Provide the [X, Y] coordinate of the cell's center where the given text is located.  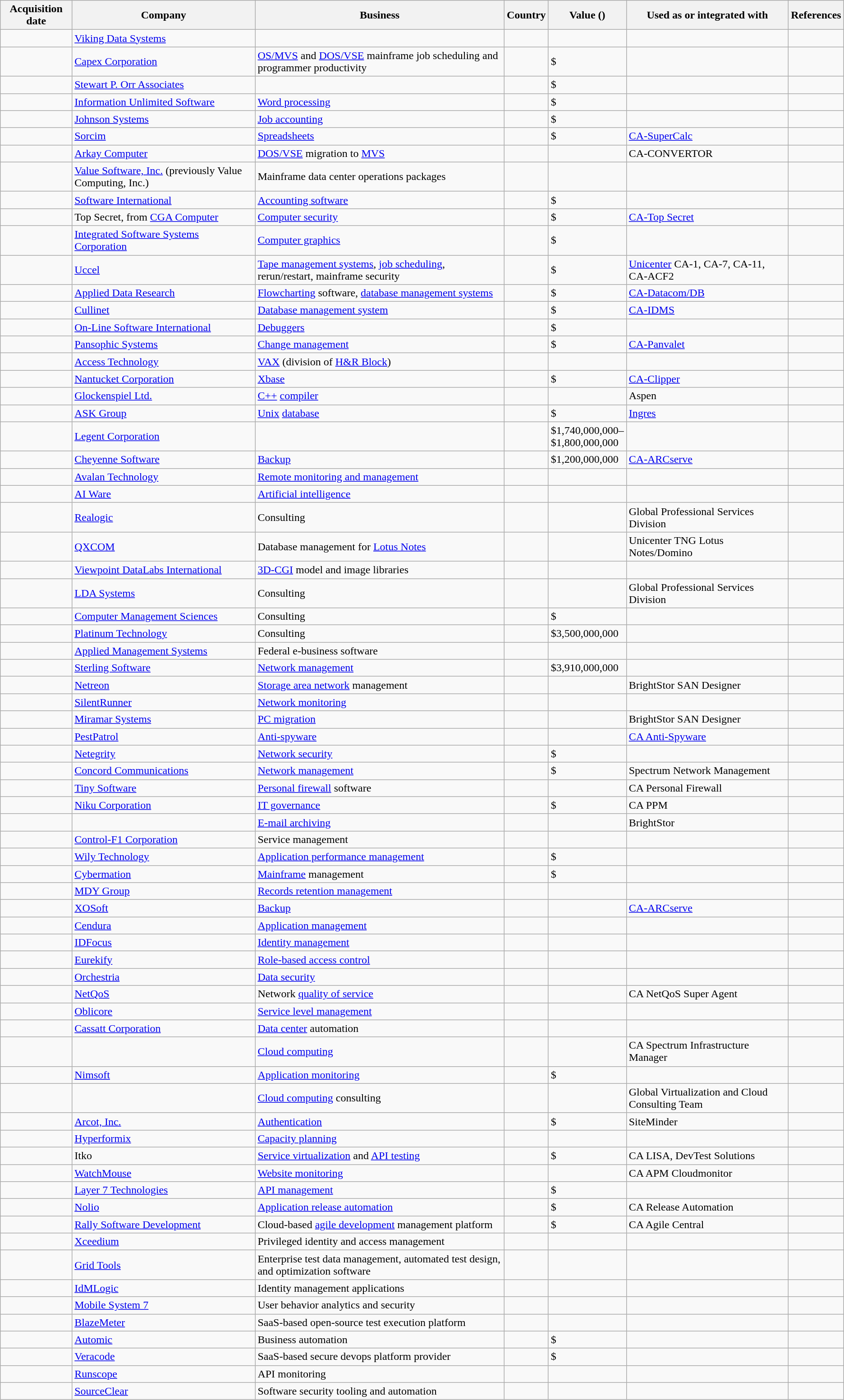
Legent Corporation [164, 437]
Hyperformix [164, 1138]
Business automation [380, 1340]
Rally Software Development [164, 1225]
On-Line Software International [164, 327]
CA-Datacom/DB [707, 293]
Cassatt Corporation [164, 1028]
Applied Management Systems [164, 651]
Capex Corporation [164, 61]
Miramar Systems [164, 719]
Used as or integrated with [707, 15]
Tiny Software [164, 788]
CA NetQoS Super Agent [707, 994]
NetQoS [164, 994]
Identity management applications [380, 1288]
Oblicore [164, 1011]
Unix database [380, 413]
Accounting software [380, 200]
VAX (division of H&R Block) [380, 362]
Spectrum Network Management [707, 771]
Network security [380, 754]
PestPatrol [164, 737]
Computer graphics [380, 240]
Enterprise test data management, automated test design, and optimization software [380, 1265]
Database management for Lotus Notes [380, 547]
CA Anti-Spyware [707, 737]
Network quality of service [380, 994]
Application monitoring [380, 1075]
Xbase [380, 379]
SaaS-based open-source test execution platform [380, 1322]
Glockenspiel Ltd. [164, 396]
Uccel [164, 270]
Sterling Software [164, 668]
Country [526, 15]
Cheyenne Software [164, 460]
E-mail archiving [380, 822]
Company [164, 15]
$1,200,000,000 [587, 460]
Arkay Computer [164, 153]
Top Secret, from CGA Computer [164, 217]
Platinum Technology [164, 634]
Niku Corporation [164, 805]
Job accounting [380, 119]
Xceedium [164, 1242]
SiteMinder [707, 1121]
CA APM Cloudmonitor [707, 1173]
QXCOM [164, 547]
Tape management systems, job scheduling, rerun/restart, mainframe security [380, 270]
Cendura [164, 926]
Automic [164, 1340]
Wily Technology [164, 857]
MDY Group [164, 891]
API management [380, 1190]
Remote monitoring and management [380, 477]
Ingres [707, 413]
Grid Tools [164, 1265]
SaaS-based secure devops platform provider [380, 1357]
Value Software, Inc. (previously Value Computing, Inc.) [164, 177]
Service level management [380, 1011]
Unicenter TNG Lotus Notes/Domino [707, 547]
Role-based access control [380, 960]
Computer security [380, 217]
Network monitoring [380, 702]
Aspen [707, 396]
DOS/VSE migration to MVS [380, 153]
$1,740,000,000–$1,800,000,000 [587, 437]
Acquisition date [36, 15]
WatchMouse [164, 1173]
Cloud computing consulting [380, 1098]
Mobile System 7 [164, 1305]
Pansophic Systems [164, 345]
Federal e-business software [380, 651]
Arcot, Inc. [164, 1121]
Nantucket Corporation [164, 379]
Nimsoft [164, 1075]
Information Unlimited Software [164, 102]
C++ compiler [380, 396]
Integrated Software Systems Corporation [164, 240]
Cullinet [164, 310]
Database management system [380, 310]
Personal firewall software [380, 788]
CA-SuperCalc [707, 136]
Mainframe management [380, 874]
Cybermation [164, 874]
Itko [164, 1156]
SourceClear [164, 1391]
Cloud-based agile development management platform [380, 1225]
IT governance [380, 805]
Capacity planning [380, 1138]
Mainframe data center operations packages [380, 177]
LDA Systems [164, 593]
Concord Communications [164, 771]
CA Personal Firewall [707, 788]
Service virtualization and API testing [380, 1156]
CA-Clipper [707, 379]
CA-CONVERTOR [707, 153]
Debuggers [380, 327]
ASK Group [164, 413]
Control-F1 Corporation [164, 839]
Application performance management [380, 857]
Anti-spyware [380, 737]
CA Agile Central [707, 1225]
Computer Management Sciences [164, 617]
Business [380, 15]
3D-CGI model and image libraries [380, 570]
Viking Data Systems [164, 38]
User behavior analytics and security [380, 1305]
References [816, 15]
AI Ware [164, 494]
Veracode [164, 1357]
Artificial intelligence [380, 494]
Unicenter CA-1, CA-7, CA-11, CA-ACF2 [707, 270]
Records retention management [380, 891]
CA PPM [707, 805]
Netreon [164, 685]
Service management [380, 839]
CA-Panvalet [707, 345]
Word processing [380, 102]
Website monitoring [380, 1173]
Identity management [380, 943]
Netegrity [164, 754]
CA-Top Secret [707, 217]
$3,500,000,000 [587, 634]
Sorcim [164, 136]
Data security [380, 977]
Software International [164, 200]
Applied Data Research [164, 293]
Flowcharting software, database management systems [380, 293]
Storage area network management [380, 685]
Viewpoint DataLabs International [164, 570]
Realogic [164, 517]
Application release automation [380, 1207]
Privileged identity and access management [380, 1242]
Application management [380, 926]
Johnson Systems [164, 119]
Layer 7 Technologies [164, 1190]
IdMLogic [164, 1288]
Access Technology [164, 362]
CA Spectrum Infrastructure Manager [707, 1052]
XOSoft [164, 908]
$3,910,000,000 [587, 668]
API monitoring [380, 1374]
Software security tooling and automation [380, 1391]
Nolio [164, 1207]
CA LISA, DevTest Solutions [707, 1156]
Eurekify [164, 960]
IDFocus [164, 943]
Change management [380, 345]
CA Release Automation [707, 1207]
Spreadsheets [380, 136]
BlazeMeter [164, 1322]
SilentRunner [164, 702]
Orchestria [164, 977]
Avalan Technology [164, 477]
Cloud computing [380, 1052]
Authentication [380, 1121]
PC migration [380, 719]
Data center automation [380, 1028]
BrightStor [707, 822]
Value () [587, 15]
Runscope [164, 1374]
OS/MVS and DOS/VSE mainframe job scheduling and programmer productivity [380, 61]
Global Virtualization and Cloud Consulting Team [707, 1098]
CA-IDMS [707, 310]
Stewart P. Orr Associates [164, 85]
